From the cell containing the given text, extract its center point as (X, Y) coordinate. 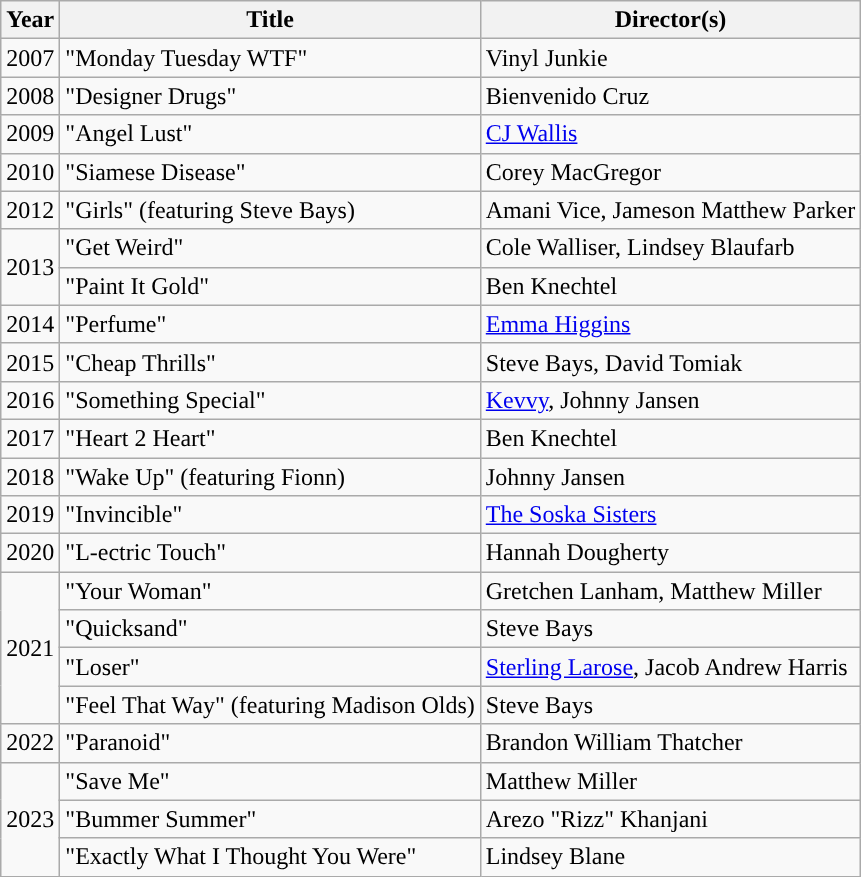
CJ Wallis (670, 134)
"Get Weird" (270, 248)
"Paint It Gold" (270, 286)
Bienvenido Cruz (670, 96)
Corey MacGregor (670, 172)
Steve Bays, David Tomiak (670, 362)
Cole Walliser, Lindsey Blaufarb (670, 248)
"L-ectric Touch" (270, 553)
Title (270, 20)
2022 (30, 743)
"Monday Tuesday WTF" (270, 58)
Lindsey Blane (670, 857)
"Cheap Thrills" (270, 362)
"Something Special" (270, 400)
2020 (30, 553)
2010 (30, 172)
Vinyl Junkie (670, 58)
2018 (30, 477)
2013 (30, 267)
Arezo "Rizz" Khanjani (670, 819)
"Perfume" (270, 324)
"Girls" (featuring Steve Bays) (270, 210)
2017 (30, 438)
2023 (30, 819)
2014 (30, 324)
"Quicksand" (270, 629)
"Exactly What I Thought You Were" (270, 857)
"Your Woman" (270, 591)
Hannah Dougherty (670, 553)
Gretchen Lanham, Matthew Miller (670, 591)
The Soska Sisters (670, 515)
Sterling Larose, Jacob Andrew Harris (670, 667)
"Save Me" (270, 781)
Johnny Jansen (670, 477)
2008 (30, 96)
"Siamese Disease" (270, 172)
2016 (30, 400)
"Heart 2 Heart" (270, 438)
Director(s) (670, 20)
"Wake Up" (featuring Fionn) (270, 477)
2019 (30, 515)
2007 (30, 58)
"Paranoid" (270, 743)
Emma Higgins (670, 324)
"Feel That Way" (featuring Madison Olds) (270, 705)
2021 (30, 648)
Amani Vice, Jameson Matthew Parker (670, 210)
2009 (30, 134)
"Loser" (270, 667)
"Invincible" (270, 515)
"Designer Drugs" (270, 96)
2015 (30, 362)
"Angel Lust" (270, 134)
2012 (30, 210)
Matthew Miller (670, 781)
Year (30, 20)
"Bummer Summer" (270, 819)
Kevvy, Johnny Jansen (670, 400)
Brandon William Thatcher (670, 743)
